Locate the cell with the specified text and output its (X, Y) center coordinate. 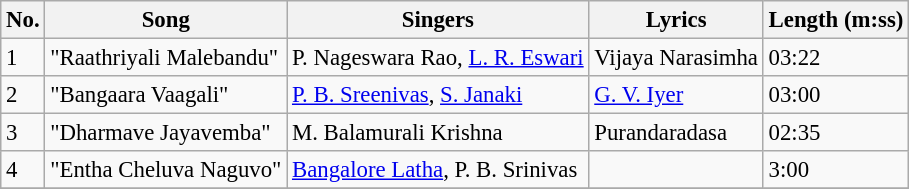
P. Nageswara Rao, L. R. Eswari (438, 58)
Vijaya Narasimha (676, 58)
Length (m:ss) (836, 20)
2 (23, 95)
3:00 (836, 170)
P. B. Sreenivas, S. Janaki (438, 95)
1 (23, 58)
G. V. Iyer (676, 95)
"Bangaara Vaagali" (166, 95)
3 (23, 133)
No. (23, 20)
M. Balamurali Krishna (438, 133)
"Entha Cheluva Naguvo" (166, 170)
02:35 (836, 133)
"Raathriyali Malebandu" (166, 58)
03:00 (836, 95)
Bangalore Latha, P. B. Srinivas (438, 170)
"Dharmave Jayavemba" (166, 133)
Lyrics (676, 20)
Song (166, 20)
Singers (438, 20)
Purandaradasa (676, 133)
4 (23, 170)
03:22 (836, 58)
